Detect which cell encompasses the target text, then output its [x, y] center coordinate. 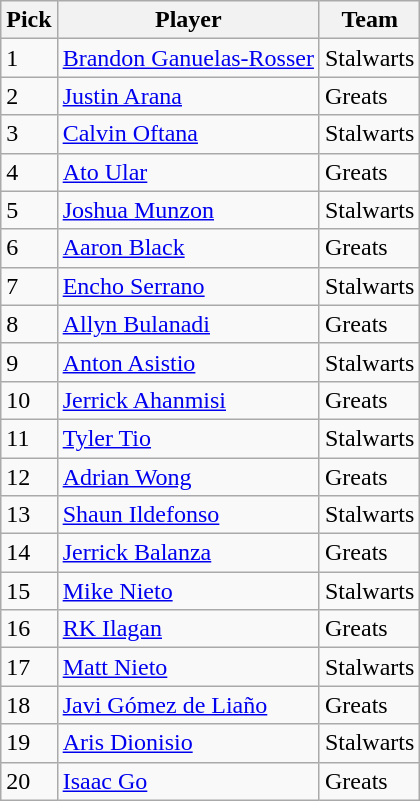
5 [29, 210]
Ato Ular [188, 172]
15 [29, 591]
3 [29, 134]
17 [29, 667]
Jerrick Balanza [188, 553]
Allyn Bulanadi [188, 324]
Isaac Go [188, 781]
Jerrick Ahanmisi [188, 400]
Player [188, 20]
6 [29, 248]
Aris Dionisio [188, 743]
18 [29, 705]
Javi Gómez de Liaño [188, 705]
Mike Nieto [188, 591]
10 [29, 400]
Calvin Oftana [188, 134]
Shaun Ildefonso [188, 515]
2 [29, 96]
Adrian Wong [188, 477]
Justin Arana [188, 96]
Anton Asistio [188, 362]
Pick [29, 20]
9 [29, 362]
7 [29, 286]
16 [29, 629]
Aaron Black [188, 248]
RK Ilagan [188, 629]
1 [29, 58]
11 [29, 438]
20 [29, 781]
Matt Nieto [188, 667]
14 [29, 553]
Tyler Tio [188, 438]
19 [29, 743]
13 [29, 515]
12 [29, 477]
8 [29, 324]
Team [369, 20]
Joshua Munzon [188, 210]
Encho Serrano [188, 286]
Brandon Ganuelas-Rosser [188, 58]
4 [29, 172]
